Provide the [X, Y] coordinate of the cell's center where the given text is located.  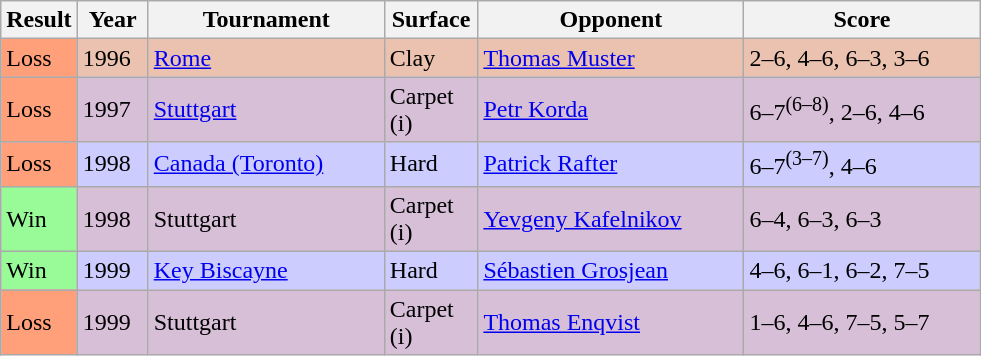
Year [112, 20]
Tournament [266, 20]
Score [862, 20]
Result [39, 20]
Thomas Enqvist [611, 322]
Canada (Toronto) [266, 164]
Yevgeny Kafelnikov [611, 218]
2–6, 4–6, 6–3, 3–6 [862, 58]
Opponent [611, 20]
6–7(6–8), 2–6, 4–6 [862, 110]
Clay [431, 58]
Rome [266, 58]
1996 [112, 58]
Surface [431, 20]
Sébastien Grosjean [611, 271]
1997 [112, 110]
Patrick Rafter [611, 164]
6–4, 6–3, 6–3 [862, 218]
4–6, 6–1, 6–2, 7–5 [862, 271]
Key Biscayne [266, 271]
6–7(3–7), 4–6 [862, 164]
1–6, 4–6, 7–5, 5–7 [862, 322]
Petr Korda [611, 110]
Thomas Muster [611, 58]
